Detect which cell encompasses the target text, then output its (x, y) center coordinate. 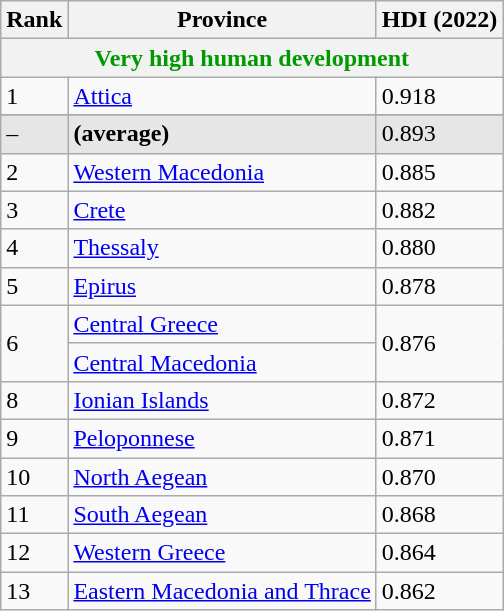
0.864 (439, 553)
Peloponnese (222, 438)
0.880 (439, 248)
12 (34, 553)
Crete (222, 210)
Province (222, 20)
Very high human development (252, 58)
Thessaly (222, 248)
Eastern Macedonia and Thrace (222, 591)
Western Macedonia (222, 172)
0.862 (439, 591)
North Aegean (222, 477)
13 (34, 591)
South Aegean (222, 515)
Epirus (222, 286)
6 (34, 343)
Western Greece (222, 553)
3 (34, 210)
10 (34, 477)
0.882 (439, 210)
Ionian Islands (222, 400)
0.893 (439, 134)
(average) (222, 134)
0.872 (439, 400)
Central Macedonia (222, 362)
9 (34, 438)
– (34, 134)
Central Greece (222, 324)
HDI (2022) (439, 20)
4 (34, 248)
0.878 (439, 286)
0.918 (439, 96)
11 (34, 515)
1 (34, 96)
0.876 (439, 343)
Attica (222, 96)
2 (34, 172)
0.870 (439, 477)
5 (34, 286)
8 (34, 400)
Rank (34, 20)
0.871 (439, 438)
0.885 (439, 172)
0.868 (439, 515)
